Pinpoint the cell where the given text exists, returning its [x, y] midpoint coordinate. 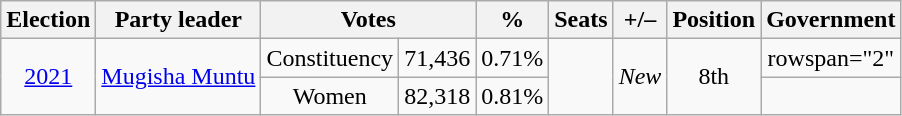
rowspan="2" [831, 58]
Constituency [330, 58]
Seats [581, 20]
0.81% [512, 96]
2021 [48, 77]
0.71% [512, 58]
Election [48, 20]
% [512, 20]
New [640, 77]
71,436 [438, 58]
Votes [368, 20]
82,318 [438, 96]
Women [330, 96]
Mugisha Muntu [178, 77]
8th [714, 77]
Party leader [178, 20]
Position [714, 20]
+/– [640, 20]
Government [831, 20]
